Locate the cell with the specified text and output its [X, Y] center coordinate. 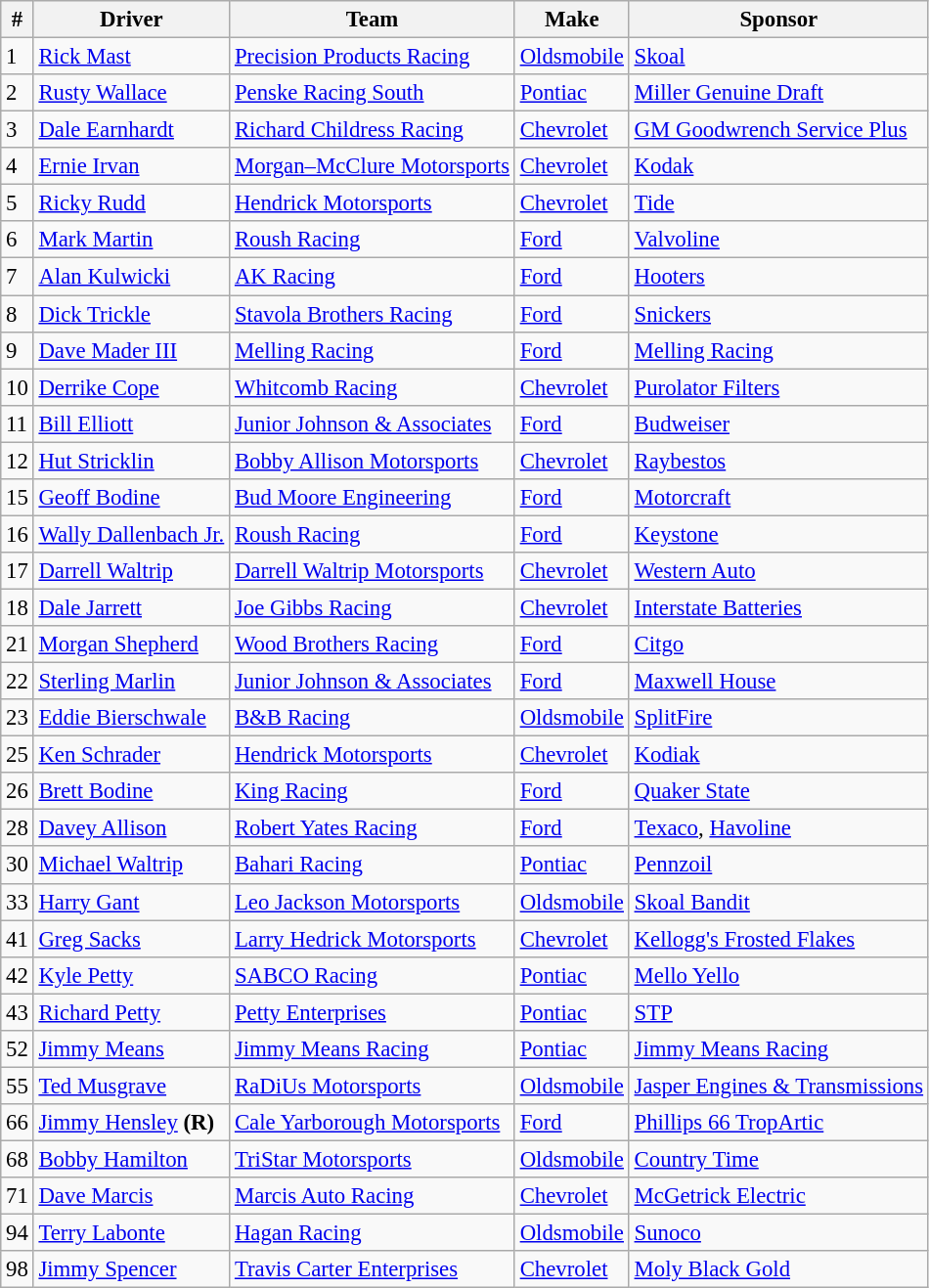
McGetrick Electric [778, 1196]
28 [18, 828]
SABCO Racing [373, 975]
Interstate Batteries [778, 607]
Quaker State [778, 791]
Country Time [778, 1159]
Team [373, 20]
Leo Jackson Motorsports [373, 902]
Wally Dallenbach Jr. [131, 534]
RaDiUs Motorsports [373, 1086]
Davey Allison [131, 828]
2 [18, 93]
Travis Carter Enterprises [373, 1269]
Raybestos [778, 461]
22 [18, 682]
Alan Kulwicki [131, 277]
Jimmy Means [131, 1049]
STP [778, 1012]
52 [18, 1049]
9 [18, 350]
Dale Jarrett [131, 607]
Hagan Racing [373, 1233]
25 [18, 755]
Pennzoil [778, 866]
Rusty Wallace [131, 93]
Dale Earnhardt [131, 130]
Harry Gant [131, 902]
Dave Mader III [131, 350]
Keystone [778, 534]
King Racing [373, 791]
3 [18, 130]
Larry Hedrick Motorsports [373, 939]
Geoff Bodine [131, 498]
Mark Martin [131, 240]
23 [18, 718]
Derrike Cope [131, 387]
Terry Labonte [131, 1233]
Ted Musgrave [131, 1086]
Phillips 66 TropArtic [778, 1123]
Stavola Brothers Racing [373, 314]
42 [18, 975]
Marcis Auto Racing [373, 1196]
Bud Moore Engineering [373, 498]
94 [18, 1233]
Ernie Irvan [131, 166]
26 [18, 791]
Sponsor [778, 20]
Ricky Rudd [131, 203]
4 [18, 166]
Sunoco [778, 1233]
Driver [131, 20]
Bahari Racing [373, 866]
Citgo [778, 644]
Greg Sacks [131, 939]
Mello Yello [778, 975]
7 [18, 277]
55 [18, 1086]
17 [18, 571]
Rick Mast [131, 57]
Kyle Petty [131, 975]
GM Goodwrench Service Plus [778, 130]
21 [18, 644]
Bobby Hamilton [131, 1159]
30 [18, 866]
41 [18, 939]
Whitcomb Racing [373, 387]
66 [18, 1123]
8 [18, 314]
Precision Products Racing [373, 57]
12 [18, 461]
Jasper Engines & Transmissions [778, 1086]
Skoal [778, 57]
10 [18, 387]
33 [18, 902]
Eddie Bierschwale [131, 718]
Michael Waltrip [131, 866]
Kellogg's Frosted Flakes [778, 939]
Moly Black Gold [778, 1269]
Bill Elliott [131, 423]
Robert Yates Racing [373, 828]
Bobby Allison Motorsports [373, 461]
Hooters [778, 277]
15 [18, 498]
Jimmy Spencer [131, 1269]
Snickers [778, 314]
Maxwell House [778, 682]
Cale Yarborough Motorsports [373, 1123]
Wood Brothers Racing [373, 644]
Purolator Filters [778, 387]
Darrell Waltrip [131, 571]
Penske Racing South [373, 93]
43 [18, 1012]
Valvoline [778, 240]
Miller Genuine Draft [778, 93]
Dick Trickle [131, 314]
Joe Gibbs Racing [373, 607]
18 [18, 607]
# [18, 20]
5 [18, 203]
Brett Bodine [131, 791]
AK Racing [373, 277]
Make [571, 20]
Morgan–McClure Motorsports [373, 166]
Tide [778, 203]
Skoal Bandit [778, 902]
71 [18, 1196]
Sterling Marlin [131, 682]
Richard Childress Racing [373, 130]
Texaco, Havoline [778, 828]
B&B Racing [373, 718]
Kodak [778, 166]
68 [18, 1159]
Ken Schrader [131, 755]
1 [18, 57]
Jimmy Hensley (R) [131, 1123]
Petty Enterprises [373, 1012]
6 [18, 240]
Hut Stricklin [131, 461]
Western Auto [778, 571]
TriStar Motorsports [373, 1159]
Motorcraft [778, 498]
11 [18, 423]
98 [18, 1269]
Dave Marcis [131, 1196]
Darrell Waltrip Motorsports [373, 571]
Richard Petty [131, 1012]
SplitFire [778, 718]
Budweiser [778, 423]
Morgan Shepherd [131, 644]
Kodiak [778, 755]
16 [18, 534]
